Provide the (X, Y) coordinate of the cell's center where the given text is located.  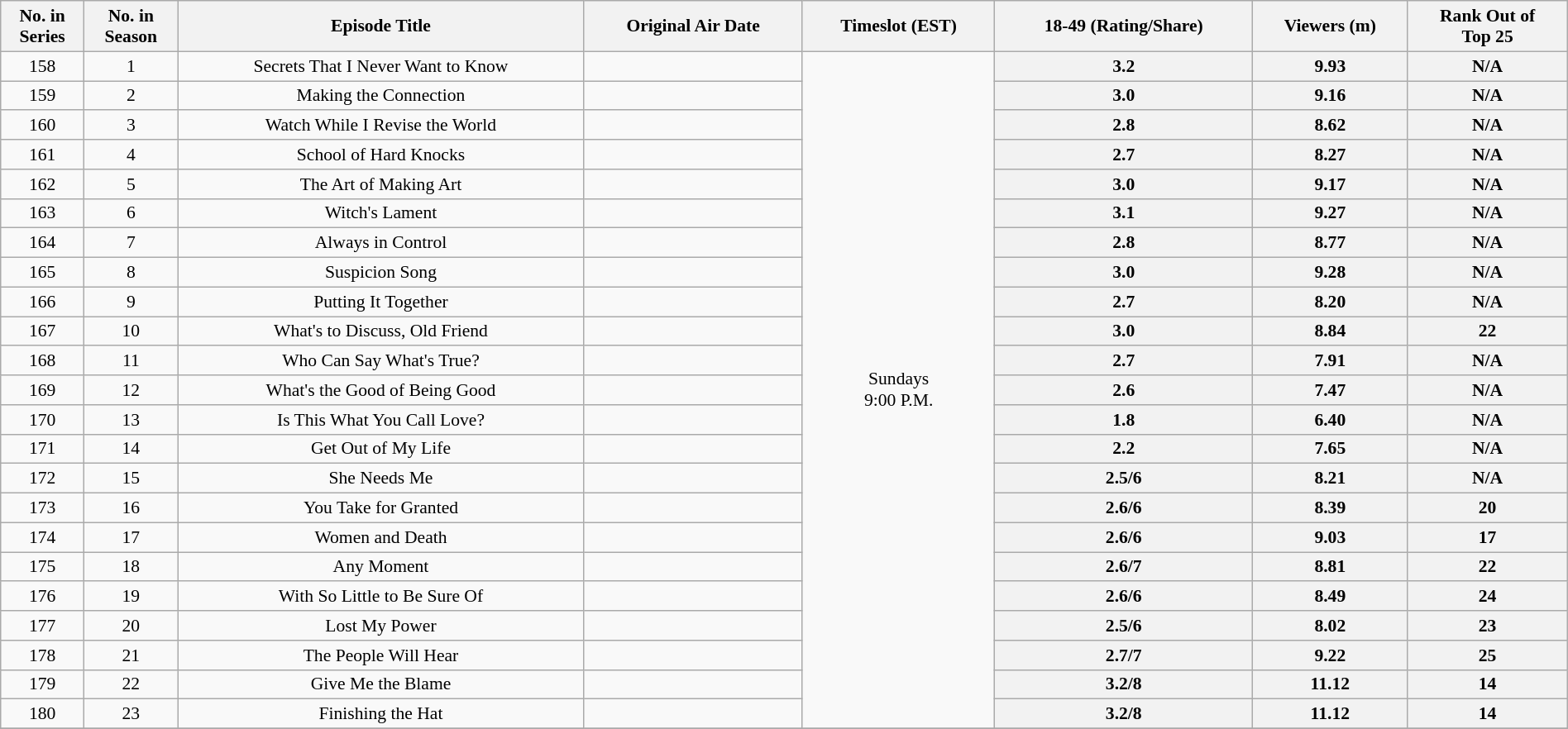
2.2 (1124, 449)
7.65 (1330, 449)
167 (43, 331)
Any Moment (380, 567)
3.2 (1124, 66)
165 (43, 273)
What's to Discuss, Old Friend (380, 331)
164 (43, 243)
9.16 (1330, 96)
Putting It Together (380, 302)
159 (43, 96)
160 (43, 126)
158 (43, 66)
8.84 (1330, 331)
Always in Control (380, 243)
3 (131, 126)
168 (43, 361)
24 (1487, 597)
177 (43, 626)
9.22 (1330, 655)
The Art of Making Art (380, 184)
8.62 (1330, 126)
8.27 (1330, 155)
21 (131, 655)
8.21 (1330, 479)
179 (43, 684)
2.6/7 (1124, 567)
Give Me the Blame (380, 684)
19 (131, 597)
You Take for Granted (380, 508)
15 (131, 479)
170 (43, 420)
4 (131, 155)
2 (131, 96)
1 (131, 66)
Timeslot (EST) (898, 26)
163 (43, 213)
Witch's Lament (380, 213)
2.7/7 (1124, 655)
Episode Title (380, 26)
Sundays9:00 P.M. (898, 390)
Viewers (m) (1330, 26)
8.81 (1330, 567)
No. inSeries (43, 26)
7.91 (1330, 361)
13 (131, 420)
3.1 (1124, 213)
Original Air Date (693, 26)
12 (131, 390)
Women and Death (380, 537)
1.8 (1124, 420)
6.40 (1330, 420)
The People Will Hear (380, 655)
161 (43, 155)
No. inSeason (131, 26)
Rank Out ofTop 25 (1487, 26)
Secrets That I Never Want to Know (380, 66)
Suspicion Song (380, 273)
7 (131, 243)
Get Out of My Life (380, 449)
18-49 (Rating/Share) (1124, 26)
6 (131, 213)
171 (43, 449)
Making the Connection (380, 96)
Finishing the Hat (380, 714)
172 (43, 479)
9.28 (1330, 273)
16 (131, 508)
162 (43, 184)
9 (131, 302)
175 (43, 567)
178 (43, 655)
7.47 (1330, 390)
8.77 (1330, 243)
9.27 (1330, 213)
9.17 (1330, 184)
Is This What You Call Love? (380, 420)
8 (131, 273)
8.49 (1330, 597)
176 (43, 597)
What's the Good of Being Good (380, 390)
8.20 (1330, 302)
2.6 (1124, 390)
180 (43, 714)
9.03 (1330, 537)
She Needs Me (380, 479)
8.39 (1330, 508)
166 (43, 302)
18 (131, 567)
10 (131, 331)
11 (131, 361)
5 (131, 184)
Lost My Power (380, 626)
173 (43, 508)
174 (43, 537)
8.02 (1330, 626)
169 (43, 390)
25 (1487, 655)
With So Little to Be Sure Of (380, 597)
9.93 (1330, 66)
Watch While I Revise the World (380, 126)
Who Can Say What's True? (380, 361)
School of Hard Knocks (380, 155)
